Detect which cell encompasses the target text, then output its (x, y) center coordinate. 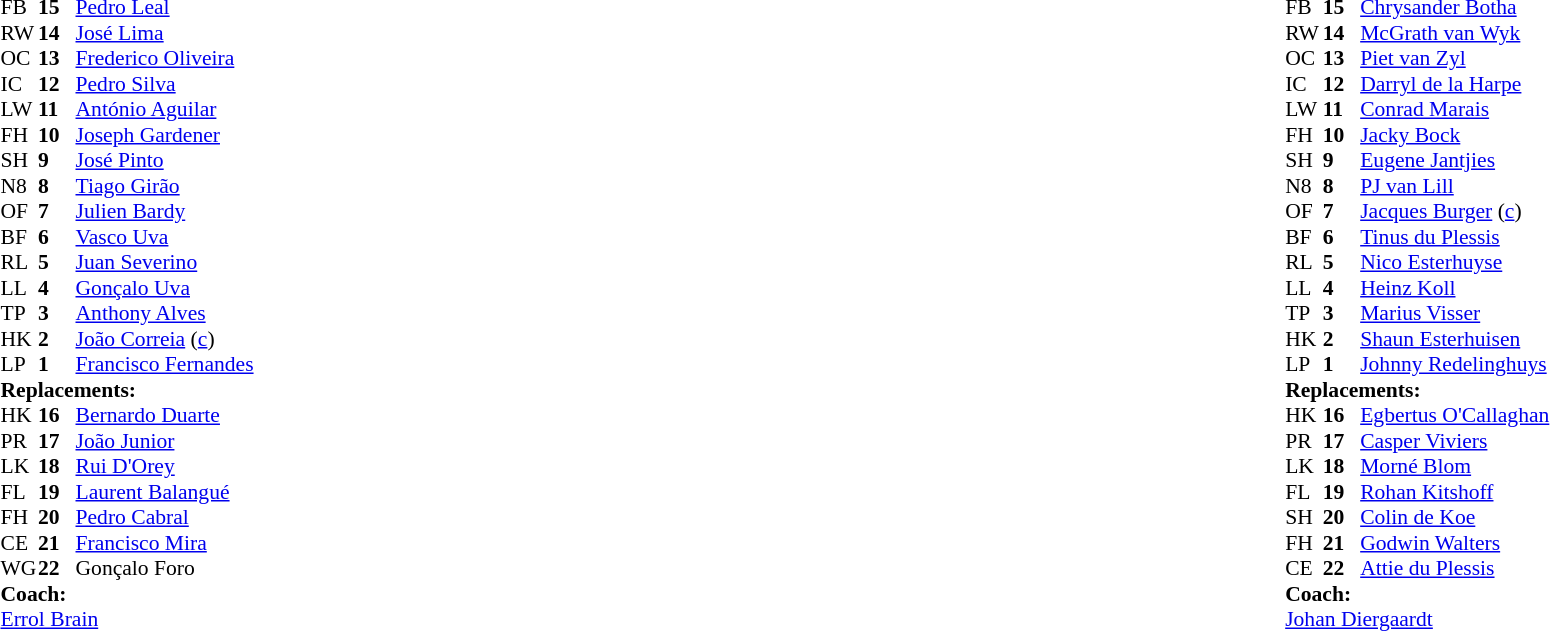
Darryl de la Harpe (1454, 84)
Tiago Girão (165, 186)
Tinus du Plessis (1454, 237)
Gonçalo Foro (165, 569)
Casper Viviers (1454, 441)
Godwin Walters (1454, 543)
Pedro Silva (165, 84)
Frederico Oliveira (165, 59)
Julien Bardy (165, 211)
Francisco Mira (165, 543)
Joseph Gardener (165, 135)
Rohan Kitshoff (1454, 492)
Jacques Burger (c) (1454, 211)
PJ van Lill (1454, 186)
Gonçalo Uva (165, 288)
António Aguilar (165, 109)
WG (19, 569)
Johnny Redelinghuys (1454, 365)
Jacky Bock (1454, 135)
Laurent Balangué (165, 492)
Anthony Alves (165, 313)
Juan Severino (165, 263)
Nico Esterhuyse (1454, 263)
João Junior (165, 441)
Piet van Zyl (1454, 59)
Pedro Cabral (165, 517)
Vasco Uva (165, 237)
Heinz Koll (1454, 288)
Attie du Plessis (1454, 569)
Conrad Marais (1454, 109)
Shaun Esterhuisen (1454, 339)
José Lima (165, 33)
Eugene Jantjies (1454, 161)
Morné Blom (1454, 467)
McGrath van Wyk (1454, 33)
Colin de Koe (1454, 517)
José Pinto (165, 161)
Marius Visser (1454, 313)
Francisco Fernandes (165, 365)
Rui D'Orey (165, 467)
João Correia (c) (165, 339)
Egbertus O'Callaghan (1454, 415)
Bernardo Duarte (165, 415)
